Capture the cell that displays the provided text and extract its (X, Y) central coordinate. 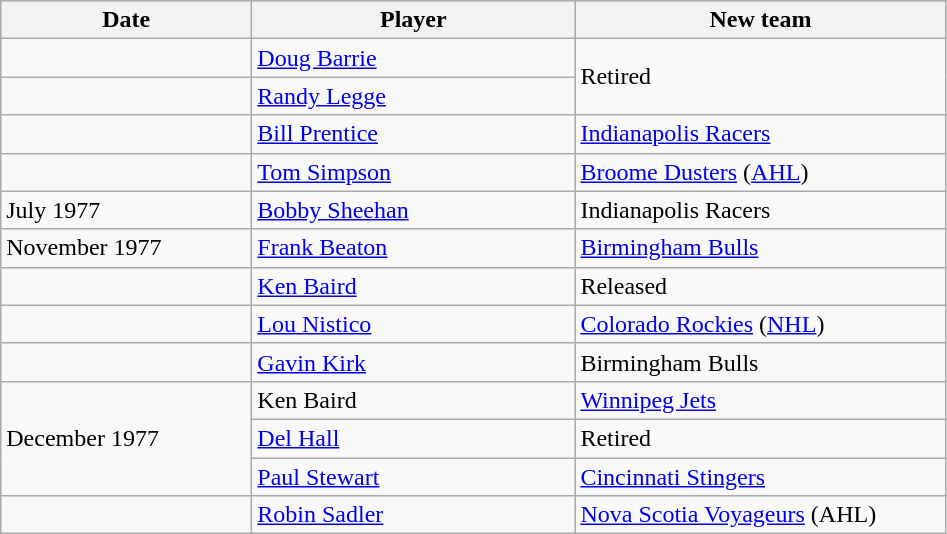
Robin Sadler (414, 515)
December 1977 (126, 438)
Date (126, 20)
November 1977 (126, 248)
Nova Scotia Voyageurs (AHL) (760, 515)
Tom Simpson (414, 172)
Bobby Sheehan (414, 210)
Frank Beaton (414, 248)
Gavin Kirk (414, 362)
Randy Legge (414, 96)
Colorado Rockies (NHL) (760, 324)
Del Hall (414, 438)
July 1977 (126, 210)
Player (414, 20)
Bill Prentice (414, 134)
New team (760, 20)
Broome Dusters (AHL) (760, 172)
Doug Barrie (414, 58)
Cincinnati Stingers (760, 477)
Winnipeg Jets (760, 400)
Lou Nistico (414, 324)
Released (760, 286)
Paul Stewart (414, 477)
